Locate the cell with the specified text and output its [X, Y] center coordinate. 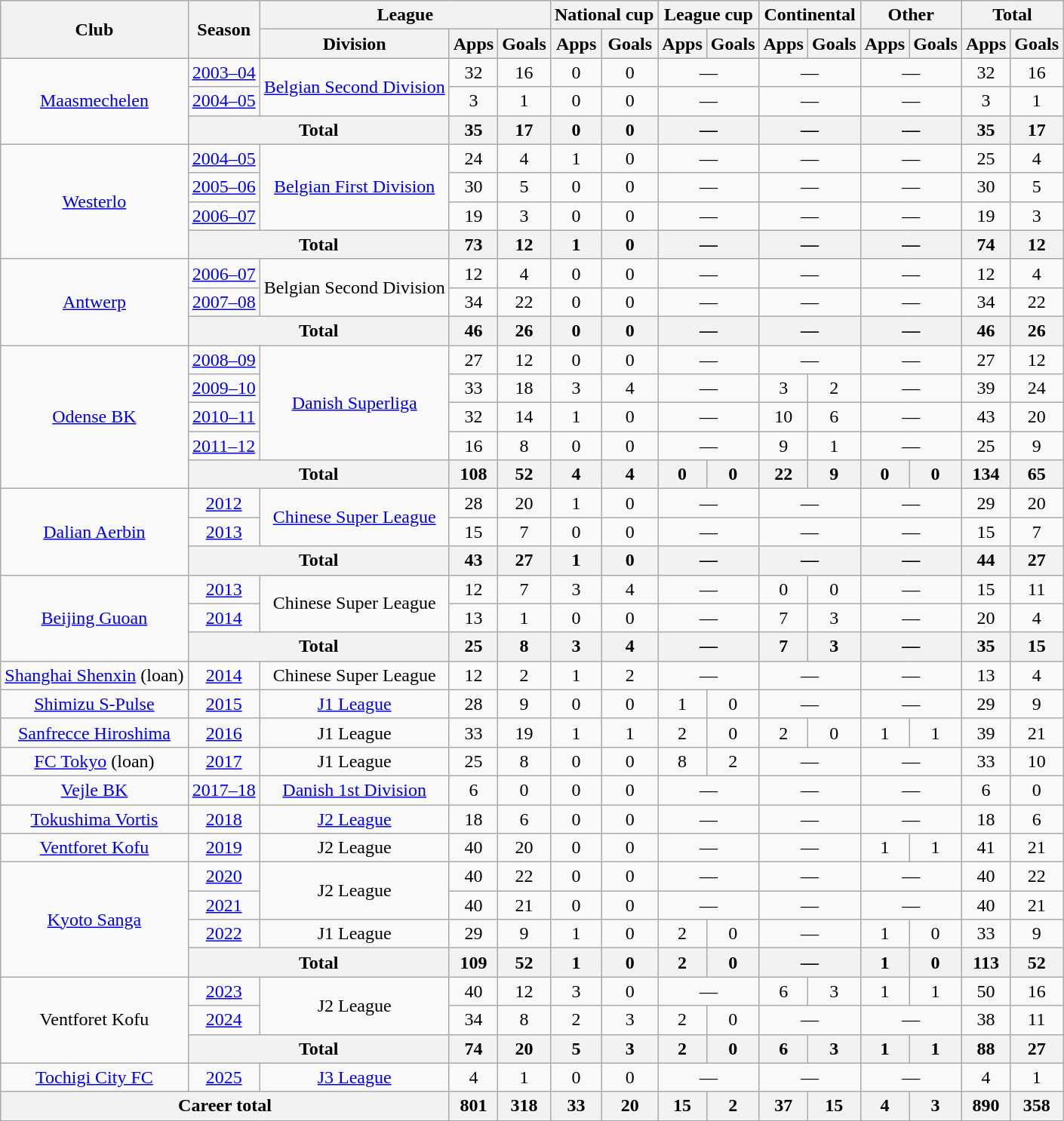
2015 [223, 704]
2017 [223, 761]
Career total [225, 1106]
2022 [223, 934]
2003–04 [223, 72]
Beijing Guoan [94, 618]
108 [473, 475]
National cup [604, 15]
88 [986, 1049]
FC Tokyo (loan) [94, 761]
890 [986, 1106]
Kyoto Sanga [94, 920]
League cup [709, 15]
2017–18 [223, 790]
Division [355, 44]
Season [223, 29]
2019 [223, 848]
Dalian Aerbin [94, 532]
Odense BK [94, 417]
Antwerp [94, 302]
2018 [223, 818]
2020 [223, 877]
Other [911, 15]
50 [986, 991]
14 [524, 417]
44 [986, 560]
Danish Superliga [355, 403]
Sanfrecce Hiroshima [94, 732]
41 [986, 848]
2012 [223, 503]
Westerlo [94, 201]
2021 [223, 905]
2008–09 [223, 360]
Shanghai Shenxin (loan) [94, 675]
113 [986, 963]
Tochigi City FC [94, 1077]
2005–06 [223, 187]
2025 [223, 1077]
J3 League [355, 1077]
134 [986, 475]
65 [1037, 475]
Club [94, 29]
318 [524, 1106]
League [404, 15]
Belgian First Division [355, 187]
2016 [223, 732]
2007–08 [223, 302]
2023 [223, 991]
Maasmechelen [94, 101]
358 [1037, 1106]
38 [986, 1020]
2010–11 [223, 417]
2024 [223, 1020]
Shimizu S-Pulse [94, 704]
109 [473, 963]
2011–12 [223, 446]
37 [783, 1106]
Danish 1st Division [355, 790]
73 [473, 244]
Tokushima Vortis [94, 818]
2009–10 [223, 389]
801 [473, 1106]
Continental [810, 15]
Vejle BK [94, 790]
